Capture the cell that displays the provided text and extract its [x, y] central coordinate. 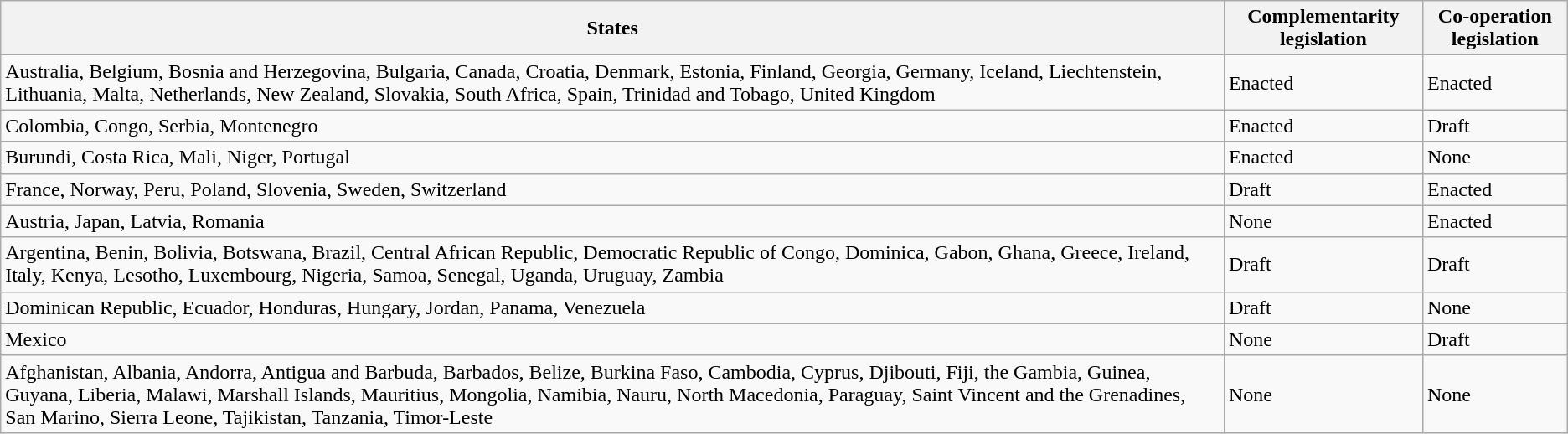
Co-operation legislation [1494, 28]
Austria, Japan, Latvia, Romania [613, 221]
States [613, 28]
Complementarity legislation [1323, 28]
Colombia, Congo, Serbia, Montenegro [613, 126]
Burundi, Costa Rica, Mali, Niger, Portugal [613, 158]
Mexico [613, 339]
Dominican Republic, Ecuador, Honduras, Hungary, Jordan, Panama, Venezuela [613, 307]
France, Norway, Peru, Poland, Slovenia, Sweden, Switzerland [613, 189]
